Determine the (X, Y) coordinate at the center of the cell enclosing the given text.  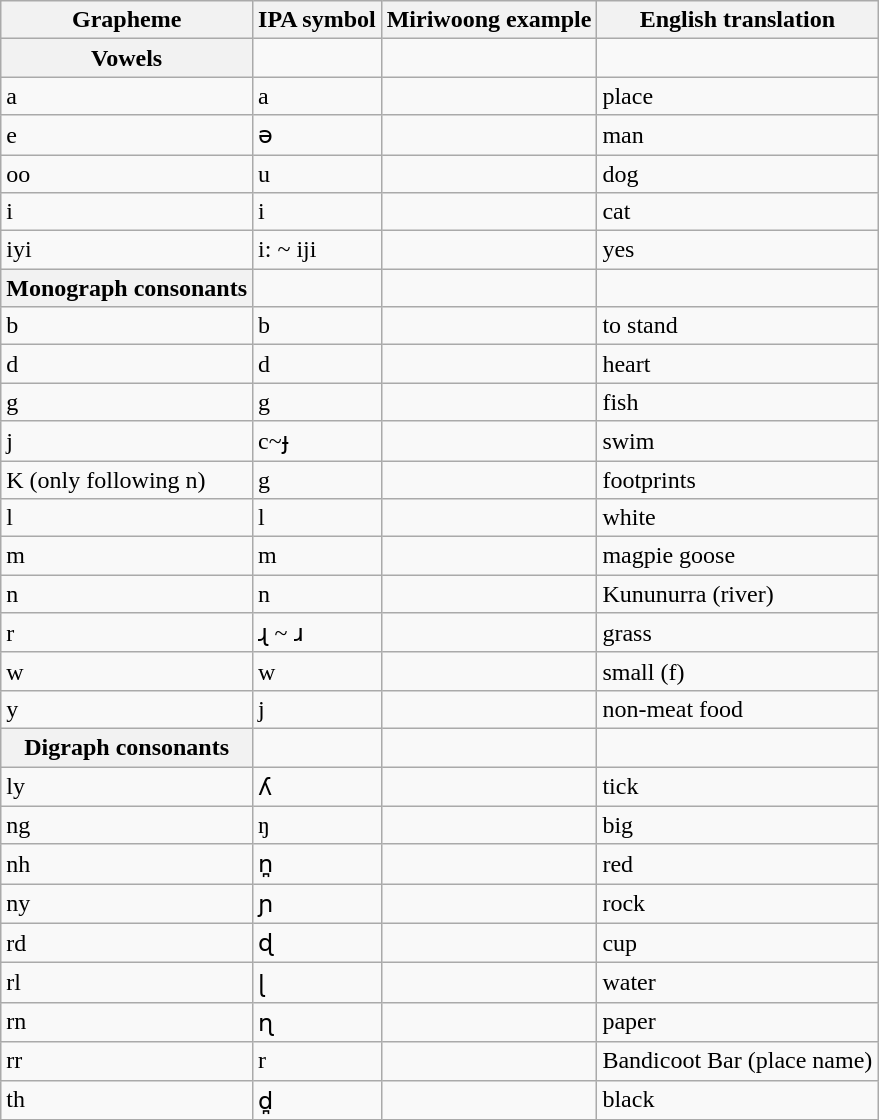
cup (738, 943)
ly (127, 786)
small (f) (738, 671)
n̪ (318, 864)
Miriwoong example (489, 20)
ə (318, 135)
u (318, 173)
fish (738, 402)
swim (738, 441)
rd (127, 943)
water (738, 983)
ɻ ~ ɹ (318, 633)
K (only following n) (127, 479)
oo (127, 173)
rr (127, 1061)
Monograph consonants (127, 288)
Kununurra (river) (738, 594)
red (738, 864)
yes (738, 250)
IPA symbol (318, 20)
c~ɟ (318, 441)
English translation (738, 20)
rl (127, 983)
ʎ (318, 786)
iyi (127, 250)
ɖ (318, 943)
i: ~ iji (318, 250)
e (127, 135)
black (738, 1100)
ŋ (318, 825)
Digraph consonants (127, 747)
footprints (738, 479)
dog (738, 173)
y (127, 709)
ɳ (318, 1022)
rock (738, 904)
nh (127, 864)
big (738, 825)
ɭ (318, 983)
place (738, 96)
ɲ (318, 904)
man (738, 135)
heart (738, 364)
to stand (738, 326)
d̪ (318, 1100)
tick (738, 786)
white (738, 518)
rn (127, 1022)
Grapheme (127, 20)
ny (127, 904)
Bandicoot Bar (place name) (738, 1061)
th (127, 1100)
ng (127, 825)
Vowels (127, 58)
cat (738, 212)
magpie goose (738, 556)
non-meat food (738, 709)
paper (738, 1022)
grass (738, 633)
